Return (x, y) of the center of cell containing provided text 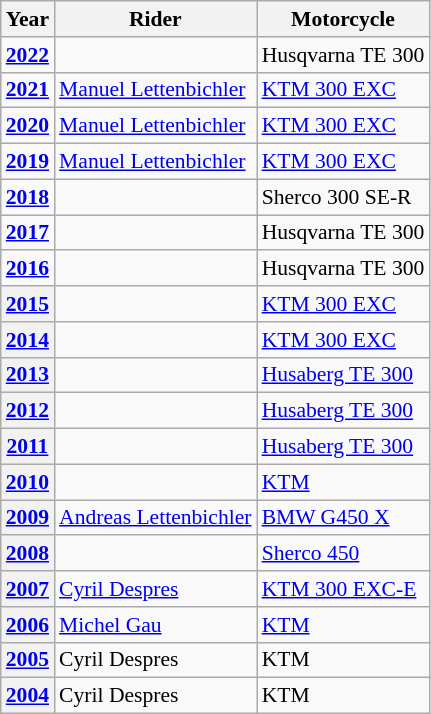
2011 (28, 447)
2005 (28, 660)
Sherco 450 (344, 554)
2014 (28, 340)
2010 (28, 482)
2007 (28, 589)
Rider (156, 19)
Michel Gau (156, 625)
KTM 300 EXC-E (344, 589)
2004 (28, 696)
2021 (28, 90)
2013 (28, 375)
2008 (28, 554)
Sherco 300 SE-R (344, 197)
2022 (28, 55)
2009 (28, 518)
2018 (28, 197)
2015 (28, 304)
2019 (28, 162)
2012 (28, 411)
Year (28, 19)
2020 (28, 126)
Motorcycle (344, 19)
Andreas Lettenbichler (156, 518)
2016 (28, 269)
2006 (28, 625)
BMW G450 X (344, 518)
2017 (28, 233)
